From the cell containing the given text, extract its center point as (X, Y) coordinate. 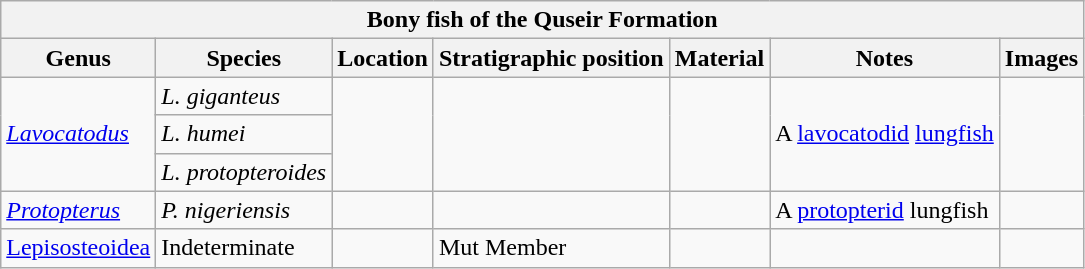
Location (383, 58)
Protopterus (78, 210)
L. protopteroides (244, 172)
L. giganteus (244, 96)
A protopterid lungfish (885, 210)
P. nigeriensis (244, 210)
Indeterminate (244, 248)
Images (1041, 58)
Notes (885, 58)
Mut Member (551, 248)
Bony fish of the Quseir Formation (542, 20)
Material (719, 58)
A lavocatodid lungfish (885, 134)
Stratigraphic position (551, 58)
Species (244, 58)
Lavocatodus (78, 134)
Lepisosteoidea (78, 248)
Genus (78, 58)
L. humei (244, 134)
